Pinpoint the cell where the given text exists, returning its (x, y) midpoint coordinate. 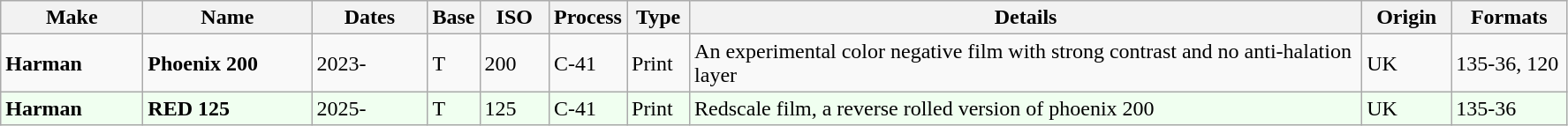
Make (72, 18)
An experimental color negative film with strong contrast and no anti-halation layer (1026, 63)
125 (514, 108)
Base (454, 18)
Redscale film, a reverse rolled version of phoenix 200 (1026, 108)
2025- (369, 108)
ISO (514, 18)
135-36 (1509, 108)
Phoenix 200 (228, 63)
Details (1026, 18)
2023- (369, 63)
Name (228, 18)
Origin (1406, 18)
Type (659, 18)
Formats (1509, 18)
Dates (369, 18)
Process (588, 18)
135-36, 120 (1509, 63)
RED 125 (228, 108)
200 (514, 63)
